Identify which cell holds the provided text, then report its (x, y) central coordinate. 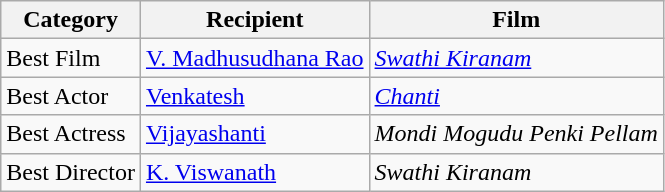
Category (71, 20)
Film (516, 20)
V. Madhusudhana Rao (254, 58)
Best Actress (71, 134)
Best Director (71, 172)
Best Film (71, 58)
Vijayashanti (254, 134)
K. Viswanath (254, 172)
Mondi Mogudu Penki Pellam (516, 134)
Recipient (254, 20)
Best Actor (71, 96)
Chanti (516, 96)
Venkatesh (254, 96)
